Return the (X, Y) coordinate for the center point of the cell that contains the specified text.  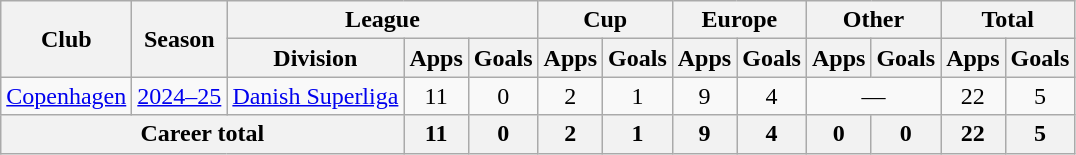
Europe (739, 20)
Danish Superliga (316, 96)
Career total (202, 134)
Copenhagen (66, 96)
Club (66, 39)
League (382, 20)
Division (316, 58)
Other (873, 20)
Total (1008, 20)
— (873, 96)
Season (180, 39)
Cup (605, 20)
2024–25 (180, 96)
